Extract the (x, y) coordinate from the center of the cell holding the provided text.  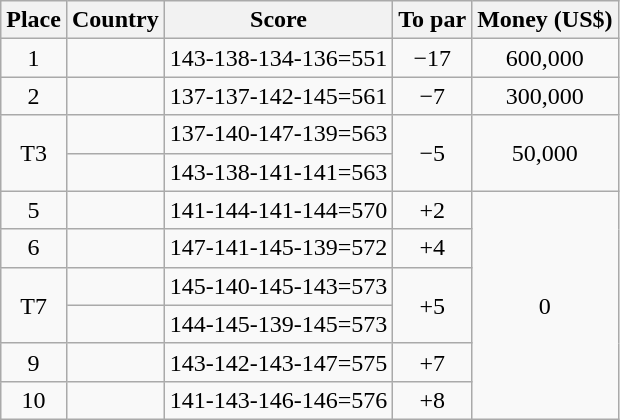
T7 (34, 305)
300,000 (545, 96)
137-140-147-139=563 (278, 134)
+8 (432, 400)
141-143-146-146=576 (278, 400)
0 (545, 305)
141-144-141-144=570 (278, 210)
−17 (432, 58)
10 (34, 400)
Money (US$) (545, 20)
−5 (432, 153)
143-142-143-147=575 (278, 362)
To par (432, 20)
6 (34, 248)
+2 (432, 210)
144-145-139-145=573 (278, 324)
137-137-142-145=561 (278, 96)
+7 (432, 362)
+5 (432, 305)
143-138-141-141=563 (278, 172)
−7 (432, 96)
+4 (432, 248)
Place (34, 20)
5 (34, 210)
147-141-145-139=572 (278, 248)
T3 (34, 153)
Country (115, 20)
600,000 (545, 58)
Score (278, 20)
9 (34, 362)
143-138-134-136=551 (278, 58)
145-140-145-143=573 (278, 286)
50,000 (545, 153)
2 (34, 96)
1 (34, 58)
